Output the [X, Y] coordinate of the center of the cell containing the given text.  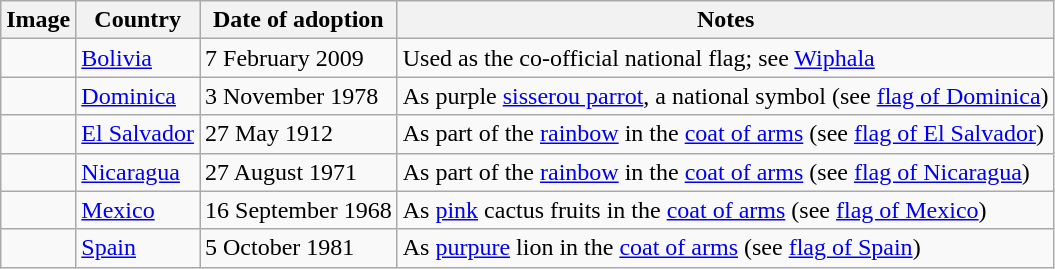
5 October 1981 [299, 248]
16 September 1968 [299, 210]
As purpure lion in the coat of arms (see flag of Spain) [726, 248]
Dominica [138, 96]
El Salvador [138, 134]
Mexico [138, 210]
Date of adoption [299, 20]
As part of the rainbow in the coat of arms (see flag of El Salvador) [726, 134]
Image [38, 20]
As part of the rainbow in the coat of arms (see flag of Nicaragua) [726, 172]
27 May 1912 [299, 134]
27 August 1971 [299, 172]
Nicaragua [138, 172]
Spain [138, 248]
Country [138, 20]
As purple sisserou parrot, a national symbol (see flag of Dominica) [726, 96]
7 February 2009 [299, 58]
As pink cactus fruits in the coat of arms (see flag of Mexico) [726, 210]
3 November 1978 [299, 96]
Bolivia [138, 58]
Notes [726, 20]
Used as the co-official national flag; see Wiphala [726, 58]
